Return [X, Y] of the center of cell containing provided text 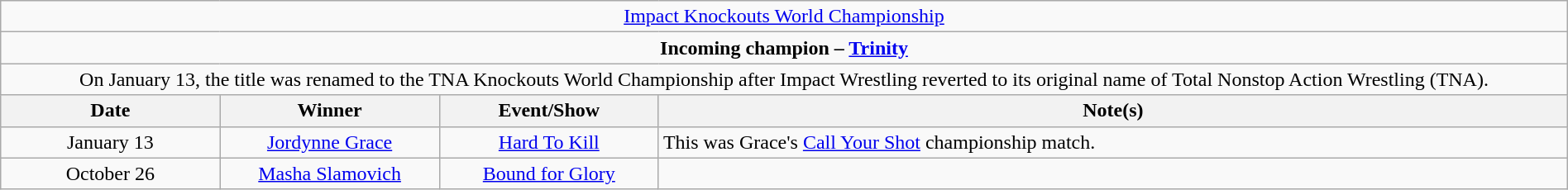
Note(s) [1113, 111]
October 26 [111, 173]
Winner [329, 111]
Masha Slamovich [329, 173]
Bound for Glory [549, 173]
January 13 [111, 142]
Incoming champion – Trinity [784, 48]
Impact Knockouts World Championship [784, 17]
Jordynne Grace [329, 142]
Event/Show [549, 111]
Date [111, 111]
This was Grace's Call Your Shot championship match. [1113, 142]
Hard To Kill [549, 142]
